Return the [X, Y] coordinate for the center point of the cell that contains the specified text.  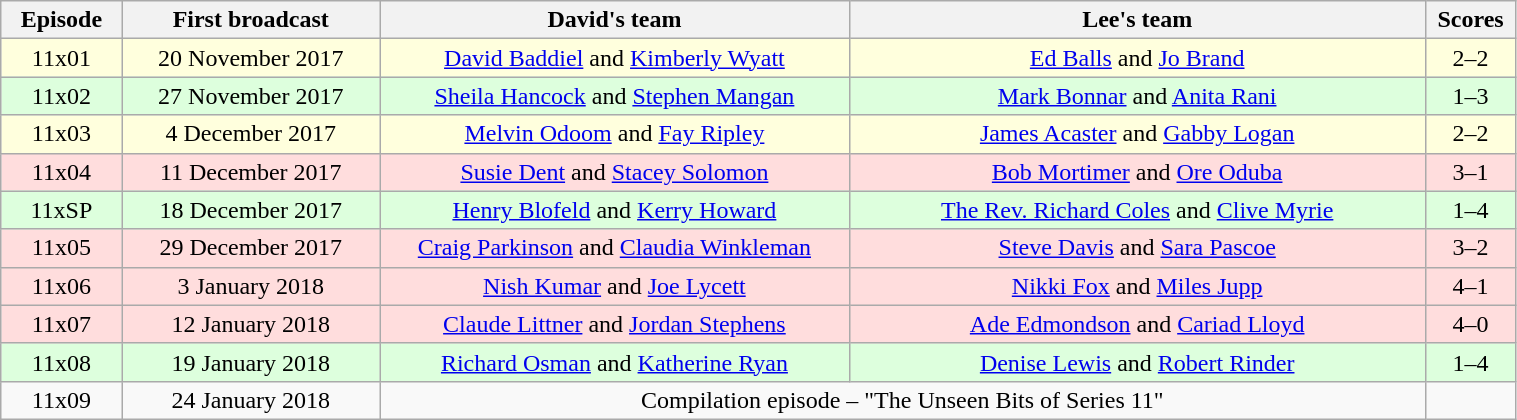
Compilation episode – "The Unseen Bits of Series 11" [903, 400]
First broadcast [251, 20]
David Baddiel and Kimberly Wyatt [615, 58]
3–1 [1470, 172]
11x02 [62, 96]
Richard Osman and Katherine Ryan [615, 362]
18 December 2017 [251, 210]
11 December 2017 [251, 172]
Mark Bonnar and Anita Rani [1137, 96]
Ade Edmondson and Cariad Lloyd [1137, 324]
4–1 [1470, 286]
Nish Kumar and Joe Lycett [615, 286]
11x01 [62, 58]
27 November 2017 [251, 96]
19 January 2018 [251, 362]
11x08 [62, 362]
11xSP [62, 210]
11x06 [62, 286]
Ed Balls and Jo Brand [1137, 58]
11x03 [62, 134]
Melvin Odoom and Fay Ripley [615, 134]
The Rev. Richard Coles and Clive Myrie [1137, 210]
11x09 [62, 400]
11x05 [62, 248]
20 November 2017 [251, 58]
29 December 2017 [251, 248]
James Acaster and Gabby Logan [1137, 134]
Denise Lewis and Robert Rinder [1137, 362]
Craig Parkinson and Claudia Winkleman [615, 248]
Henry Blofeld and Kerry Howard [615, 210]
Steve Davis and Sara Pascoe [1137, 248]
Bob Mortimer and Ore Oduba [1137, 172]
3 January 2018 [251, 286]
4–0 [1470, 324]
Nikki Fox and Miles Jupp [1137, 286]
24 January 2018 [251, 400]
David's team [615, 20]
Susie Dent and Stacey Solomon [615, 172]
Scores [1470, 20]
Lee's team [1137, 20]
1–3 [1470, 96]
Episode [62, 20]
11x07 [62, 324]
12 January 2018 [251, 324]
Claude Littner and Jordan Stephens [615, 324]
Sheila Hancock and Stephen Mangan [615, 96]
4 December 2017 [251, 134]
11x04 [62, 172]
3–2 [1470, 248]
